Determine the (x, y) coordinate at the center of the cell enclosing the given text.  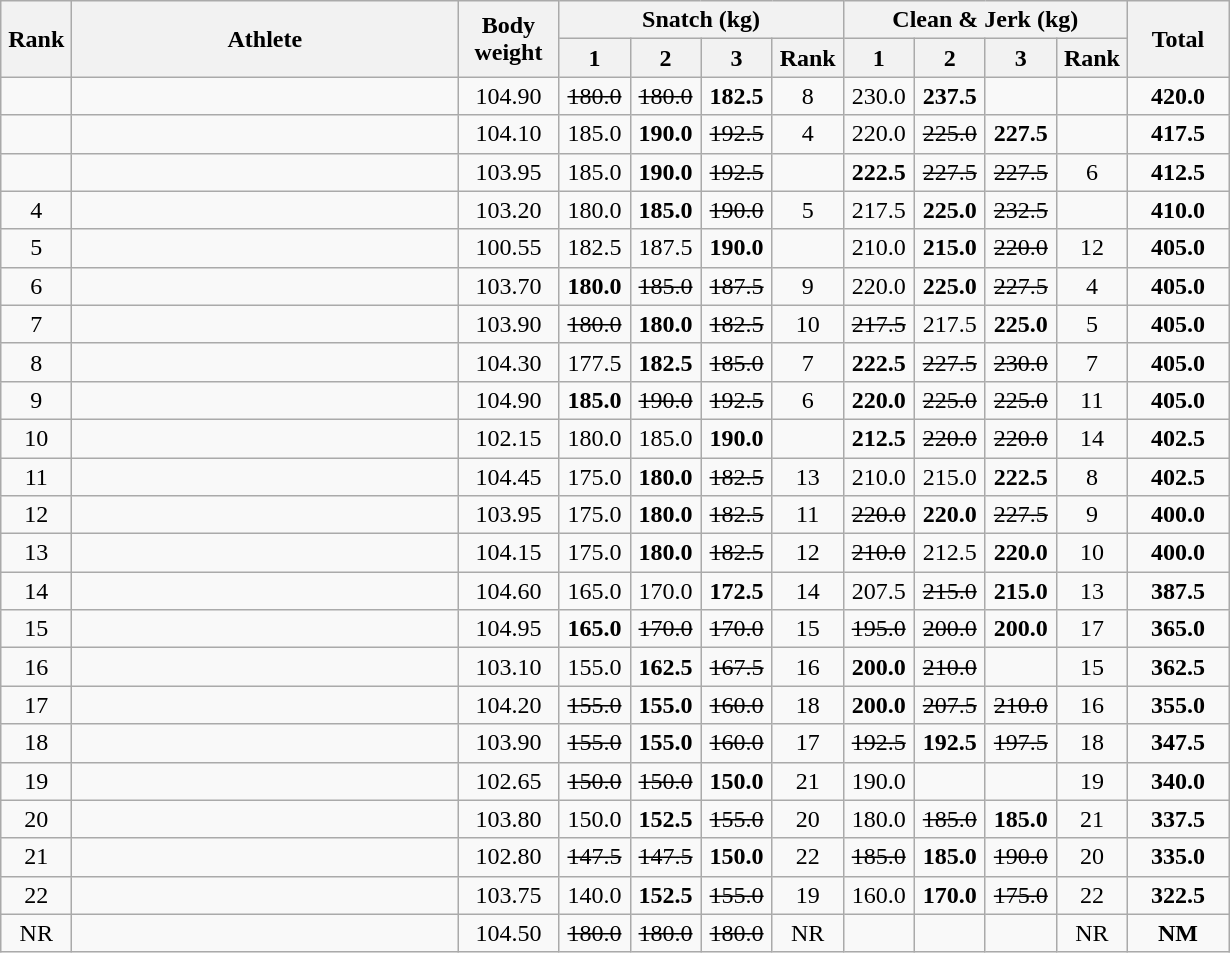
104.50 (508, 933)
420.0 (1178, 96)
104.15 (508, 553)
102.15 (508, 438)
172.5 (736, 591)
387.5 (1178, 591)
104.60 (508, 591)
104.20 (508, 705)
103.70 (508, 286)
322.5 (1178, 895)
103.75 (508, 895)
NM (1178, 933)
417.5 (1178, 134)
177.5 (594, 362)
337.5 (1178, 819)
362.5 (1178, 667)
104.95 (508, 629)
347.5 (1178, 743)
Athlete (265, 39)
Snatch (kg) (701, 20)
104.10 (508, 134)
103.80 (508, 819)
340.0 (1178, 781)
104.45 (508, 477)
104.30 (508, 362)
100.55 (508, 248)
232.5 (1020, 210)
365.0 (1178, 629)
102.65 (508, 781)
410.0 (1178, 210)
103.20 (508, 210)
237.5 (950, 96)
167.5 (736, 667)
103.10 (508, 667)
197.5 (1020, 743)
Total (1178, 39)
162.5 (666, 667)
Clean & Jerk (kg) (985, 20)
140.0 (594, 895)
335.0 (1178, 857)
Body weight (508, 39)
355.0 (1178, 705)
195.0 (878, 629)
102.80 (508, 857)
412.5 (1178, 172)
